Search for the cell housing the specified text and yield its [x, y] center coordinate. 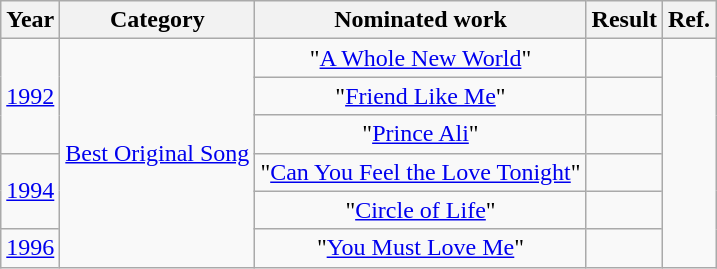
"Can You Feel the Love Tonight" [420, 172]
"Circle of Life" [420, 210]
Category [158, 20]
Result [624, 20]
Ref. [688, 20]
1994 [30, 191]
1992 [30, 96]
"Friend Like Me" [420, 96]
"You Must Love Me" [420, 248]
"Prince Ali" [420, 134]
Nominated work [420, 20]
1996 [30, 248]
Best Original Song [158, 153]
Year [30, 20]
"A Whole New World" [420, 58]
